For the text-containing cell, return its midpoint in (X, Y) coordinate format. 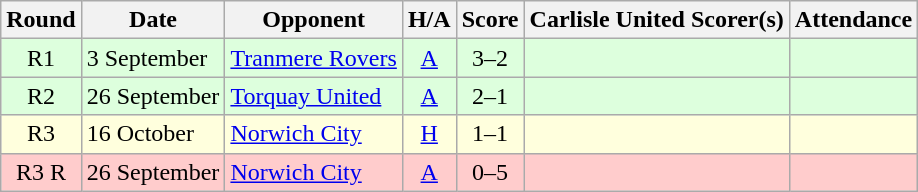
0–5 (490, 172)
Score (490, 20)
1–1 (490, 134)
3 September (153, 58)
Round (41, 20)
3–2 (490, 58)
Opponent (314, 20)
H/A (429, 20)
16 October (153, 134)
Tranmere Rovers (314, 58)
2–1 (490, 96)
H (429, 134)
Date (153, 20)
R1 (41, 58)
Attendance (853, 20)
Carlisle United Scorer(s) (656, 20)
R3 R (41, 172)
Torquay United (314, 96)
R3 (41, 134)
R2 (41, 96)
